Extract the (X, Y) coordinate from the center of the cell holding the provided text.  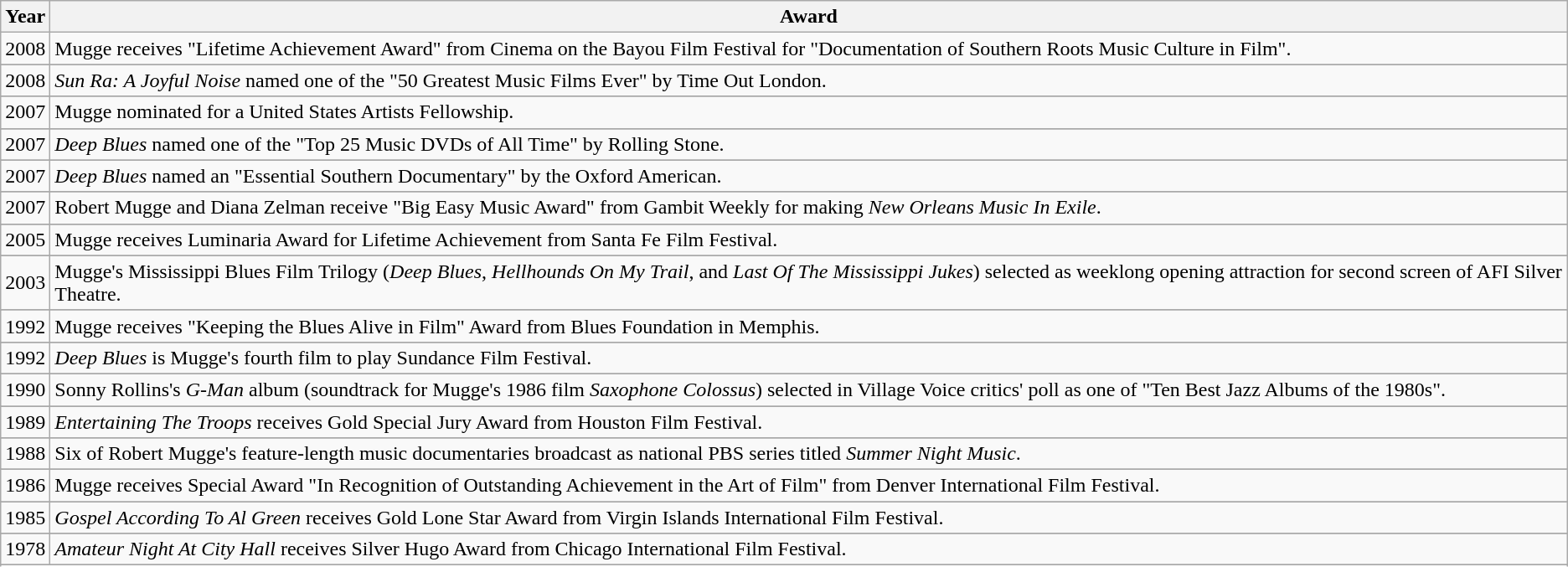
Sun Ra: A Joyful Noise named one of the "50 Greatest Music Films Ever" by Time Out London. (809, 80)
Mugge receives "Keeping the Blues Alive in Film" Award from Blues Foundation in Memphis. (809, 326)
Deep Blues named an "Essential Southern Documentary" by the Oxford American. (809, 176)
Mugge receives Luminaria Award for Lifetime Achievement from Santa Fe Film Festival. (809, 240)
Deep Blues named one of the "Top 25 Music DVDs of All Time" by Rolling Stone. (809, 144)
Mugge nominated for a United States Artists Fellowship. (809, 112)
Robert Mugge and Diana Zelman receive "Big Easy Music Award" from Gambit Weekly for making New Orleans Music In Exile. (809, 208)
Deep Blues is Mugge's fourth film to play Sundance Film Festival. (809, 358)
1986 (25, 486)
Gospel According To Al Green receives Gold Lone Star Award from Virgin Islands International Film Festival. (809, 518)
1978 (25, 549)
2005 (25, 240)
Award (809, 17)
Amateur Night At City Hall receives Silver Hugo Award from Chicago International Film Festival. (809, 549)
1989 (25, 421)
Mugge receives Special Award "In Recognition of Outstanding Achievement in the Art of Film" from Denver International Film Festival. (809, 486)
Mugge receives "Lifetime Achievement Award" from Cinema on the Bayou Film Festival for "Documentation of Southern Roots Music Culture in Film". (809, 49)
Entertaining The Troops receives Gold Special Jury Award from Houston Film Festival. (809, 421)
1990 (25, 389)
2003 (25, 283)
1988 (25, 454)
1985 (25, 518)
Year (25, 17)
Six of Robert Mugge's feature-length music documentaries broadcast as national PBS series titled Summer Night Music. (809, 454)
